Search for the cell housing the specified text and yield its (x, y) center coordinate. 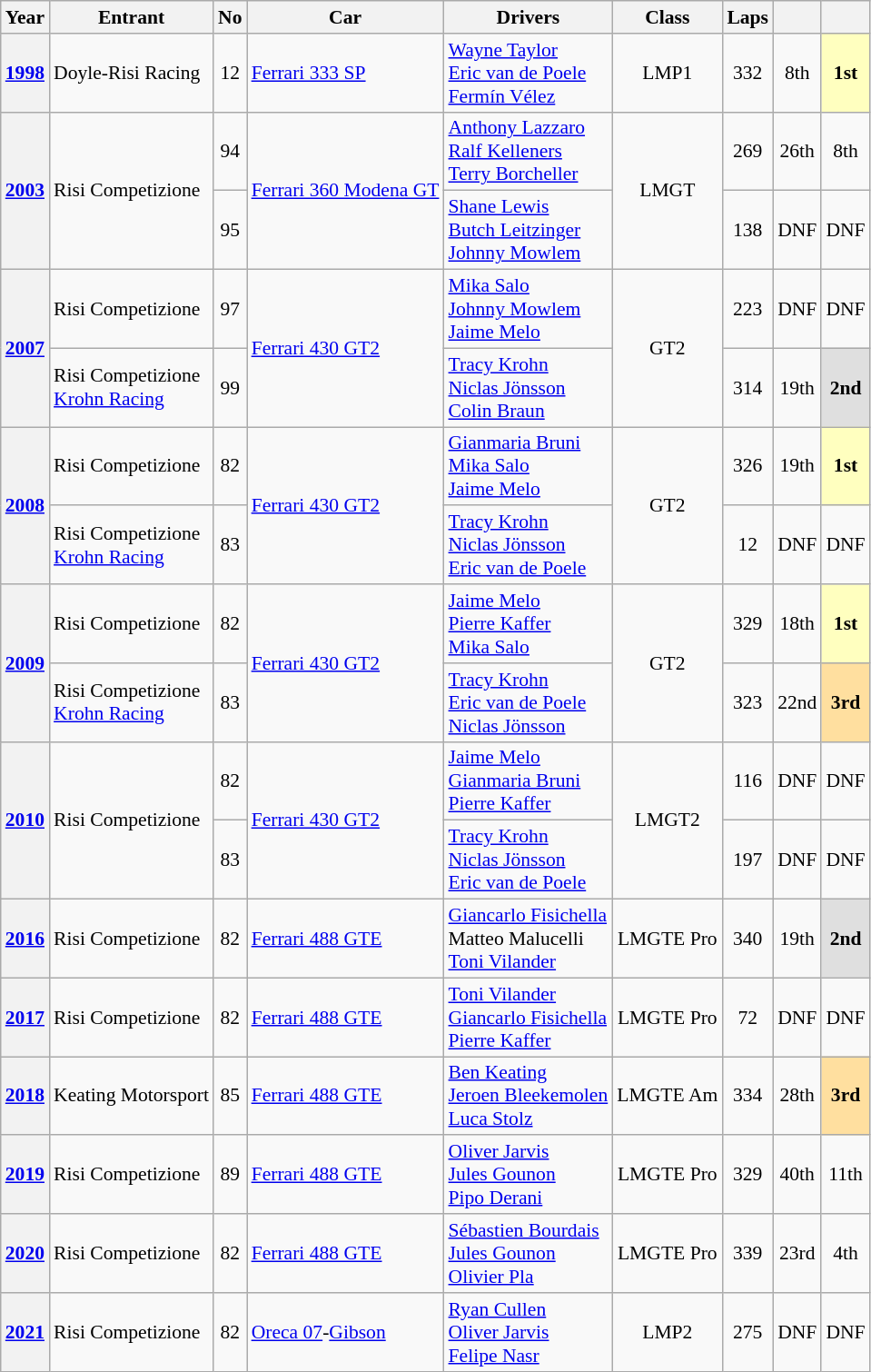
22nd (797, 703)
99 (231, 387)
Tracy Krohn Niclas Jönsson Colin Braun (529, 387)
Oreca 07-Gibson (345, 1332)
2010 (25, 820)
Giancarlo Fisichella Matteo Malucelli Toni Vilander (529, 940)
85 (231, 1096)
1998 (25, 73)
Wayne Taylor Eric van de Poele Fermín Vélez (529, 73)
97 (231, 309)
Mika Salo Johnny Mowlem Jaime Melo (529, 309)
Entrant (131, 17)
275 (747, 1332)
Doyle-Risi Racing (131, 73)
No (231, 17)
2007 (25, 349)
334 (747, 1096)
2019 (25, 1176)
197 (747, 860)
223 (747, 309)
LMGT (667, 191)
269 (747, 151)
Jaime Melo Gianmaria Bruni Pierre Kaffer (529, 781)
Ryan Cullen Oliver Jarvis Felipe Nasr (529, 1332)
Jaime Melo Pierre Kaffer Mika Salo (529, 623)
26th (797, 151)
Sébastien Bourdais Jules Gounon Olivier Pla (529, 1254)
2016 (25, 940)
332 (747, 73)
11th (845, 1176)
LMGT2 (667, 820)
Ben Keating Jeroen Bleekemolen Luca Stolz (529, 1096)
Laps (747, 17)
94 (231, 151)
LMP2 (667, 1332)
Drivers (529, 17)
72 (747, 1018)
Ferrari 360 Modena GT (345, 191)
LMGTE Am (667, 1096)
Year (25, 17)
339 (747, 1254)
Tracy Krohn Eric van de Poele Niclas Jönsson (529, 703)
Toni Vilander Giancarlo Fisichella Pierre Kaffer (529, 1018)
Class (667, 17)
95 (231, 231)
2018 (25, 1096)
323 (747, 703)
Ferrari 333 SP (345, 73)
340 (747, 940)
28th (797, 1096)
2020 (25, 1254)
326 (747, 467)
116 (747, 781)
Anthony Lazzaro Ralf Kelleners Terry Borcheller (529, 151)
2017 (25, 1018)
Oliver Jarvis Jules Gounon Pipo Derani (529, 1176)
2008 (25, 505)
2003 (25, 191)
40th (797, 1176)
Shane Lewis Butch Leitzinger Johnny Mowlem (529, 231)
314 (747, 387)
LMP1 (667, 73)
2009 (25, 663)
Gianmaria Bruni Mika Salo Jaime Melo (529, 467)
23rd (797, 1254)
89 (231, 1176)
4th (845, 1254)
18th (797, 623)
138 (747, 231)
Car (345, 17)
Keating Motorsport (131, 1096)
2021 (25, 1332)
